Pinpoint the cell where the given text exists, returning its [X, Y] midpoint coordinate. 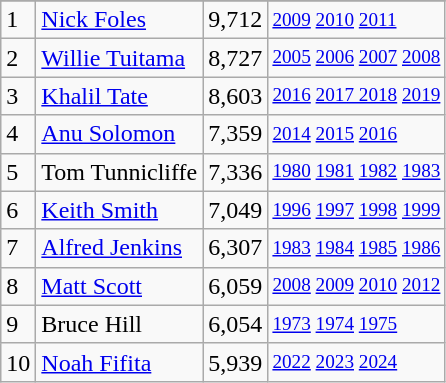
6,054 [236, 324]
3 [18, 96]
8 [18, 286]
2005 2006 2007 2008 [356, 58]
6,059 [236, 286]
Bruce Hill [120, 324]
9 [18, 324]
2 [18, 58]
2009 2010 2011 [356, 20]
4 [18, 134]
Tom Tunnicliffe [120, 172]
2016 2017 2018 2019 [356, 96]
Anu Solomon [120, 134]
7,336 [236, 172]
Willie Tuitama [120, 58]
2022 2023 2024 [356, 362]
1983 1984 1985 1986 [356, 248]
Keith Smith [120, 210]
1973 1974 1975 [356, 324]
7 [18, 248]
10 [18, 362]
1996 1997 1998 1999 [356, 210]
7,359 [236, 134]
Noah Fifita [120, 362]
2014 2015 2016 [356, 134]
8,727 [236, 58]
Nick Foles [120, 20]
2008 2009 2010 2012 [356, 286]
8,603 [236, 96]
5 [18, 172]
9,712 [236, 20]
Alfred Jenkins [120, 248]
6 [18, 210]
Matt Scott [120, 286]
Khalil Tate [120, 96]
6,307 [236, 248]
7,049 [236, 210]
5,939 [236, 362]
1980 1981 1982 1983 [356, 172]
1 [18, 20]
